Return (x, y) of the center of cell containing provided text 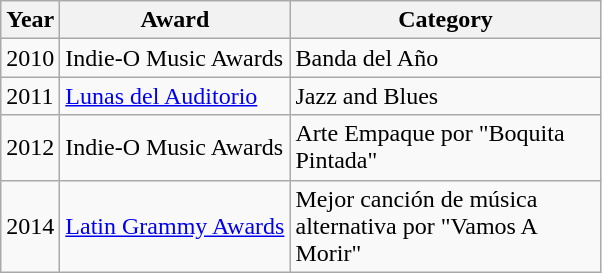
Latin Grammy Awards (175, 226)
2012 (30, 148)
2014 (30, 226)
2010 (30, 58)
Mejor canción de música alternativa por "Vamos A Morir" (446, 226)
Category (446, 20)
Lunas del Auditorio (175, 96)
2011 (30, 96)
Banda del Año (446, 58)
Jazz and Blues (446, 96)
Arte Empaque por "Boquita Pintada" (446, 148)
Award (175, 20)
Year (30, 20)
